From the cell containing the given text, extract its center point as [X, Y] coordinate. 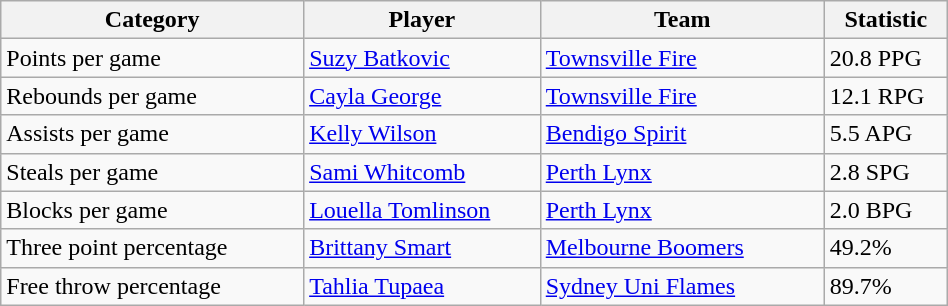
Three point percentage [152, 248]
2.0 BPG [886, 210]
Sydney Uni Flames [682, 286]
2.8 SPG [886, 172]
Sami Whitcomb [422, 172]
Rebounds per game [152, 96]
Melbourne Boomers [682, 248]
Blocks per game [152, 210]
5.5 APG [886, 134]
49.2% [886, 248]
Suzy Batkovic [422, 58]
Assists per game [152, 134]
Brittany Smart [422, 248]
Louella Tomlinson [422, 210]
89.7% [886, 286]
Points per game [152, 58]
Team [682, 20]
Tahlia Tupaea [422, 286]
12.1 RPG [886, 96]
Kelly Wilson [422, 134]
Steals per game [152, 172]
Statistic [886, 20]
Bendigo Spirit [682, 134]
Cayla George [422, 96]
Player [422, 20]
Free throw percentage [152, 286]
20.8 PPG [886, 58]
Category [152, 20]
